Find where the given text appears and provide that cell's center as [X, Y] coordinate. 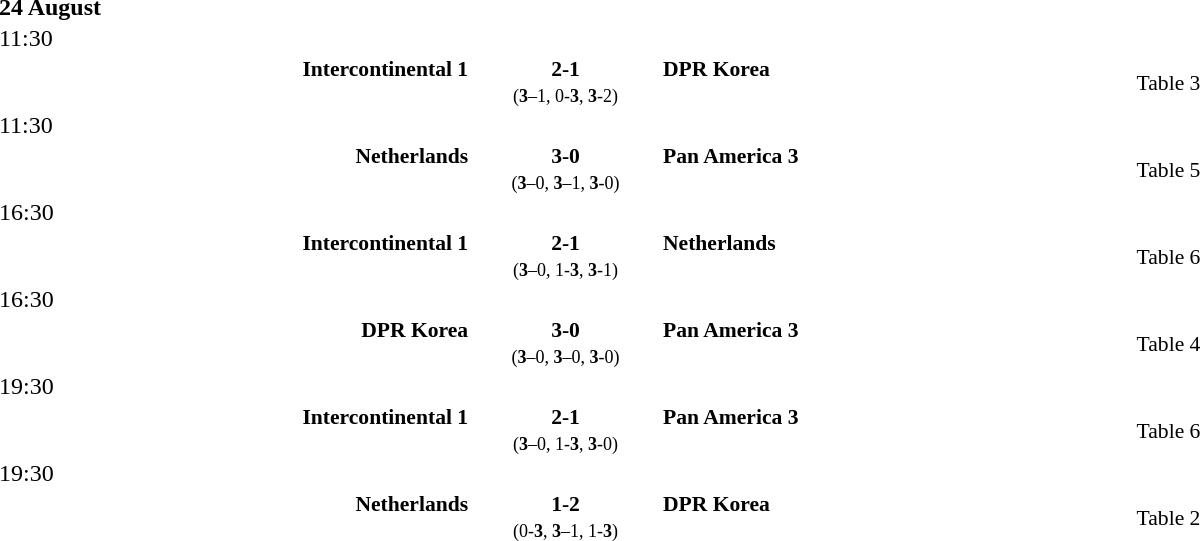
2-1 (3–0, 1-3, 3-1) [566, 256]
3-0 (3–0, 3–1, 3-0) [566, 169]
Netherlands [897, 256]
3-0 (3–0, 3–0, 3-0) [566, 343]
DPR Korea [897, 82]
2-1 (3–1, 0-3, 3-2) [566, 82]
2-1 (3–0, 1-3, 3-0) [566, 430]
